From the cell containing the given text, extract its center point as (X, Y) coordinate. 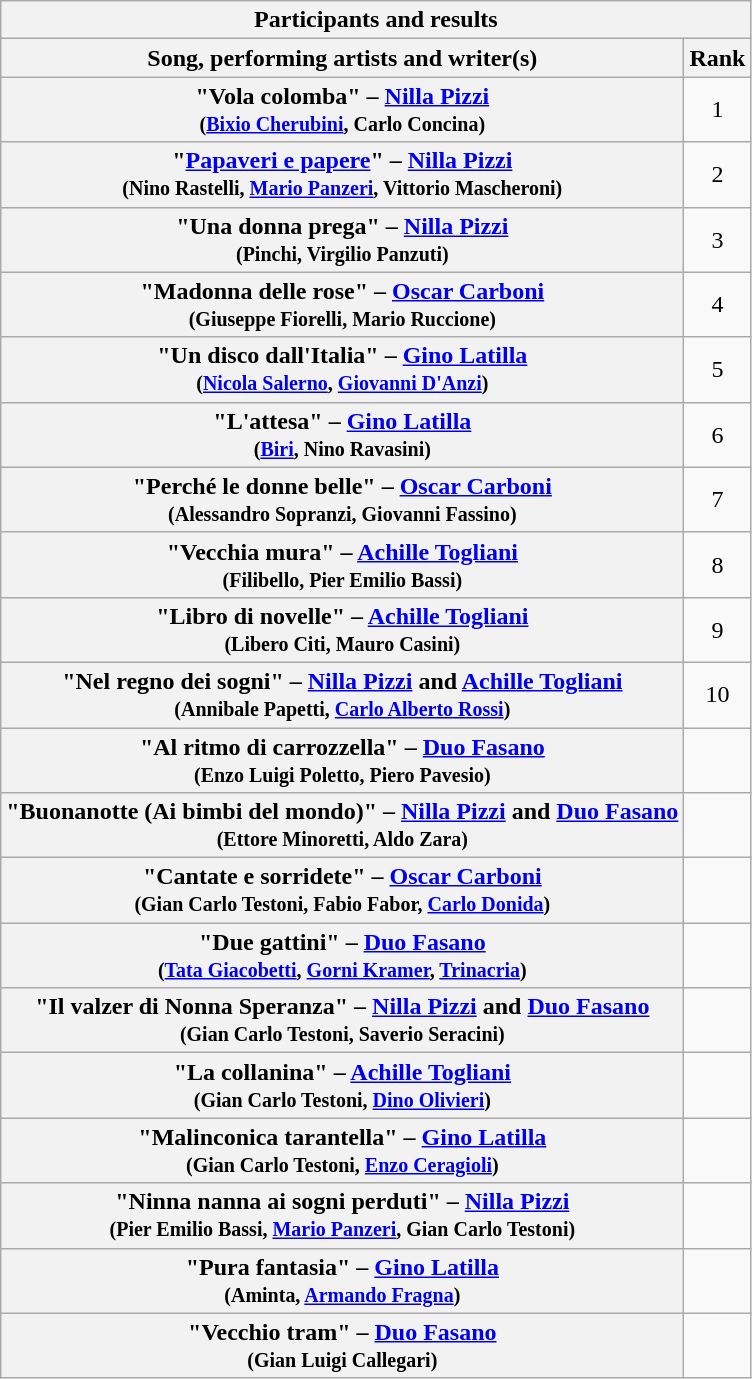
"Una donna prega" – Nilla Pizzi(Pinchi, Virgilio Panzuti) (342, 240)
"Ninna nanna ai sogni perduti" – Nilla Pizzi(Pier Emilio Bassi, Mario Panzeri, Gian Carlo Testoni) (342, 1216)
2 (718, 174)
6 (718, 434)
5 (718, 370)
7 (718, 500)
"Due gattini" – Duo Fasano(Tata Giacobetti, Gorni Kramer, Trinacria) (342, 956)
"Pura fantasia" – Gino Latilla(Aminta, Armando Fragna) (342, 1280)
4 (718, 304)
"L'attesa" – Gino Latilla(Biri, Nino Ravasini) (342, 434)
Participants and results (376, 20)
"Malinconica tarantella" – Gino Latilla(Gian Carlo Testoni, Enzo Ceragioli) (342, 1150)
"Cantate e sorridete" – Oscar Carboni(Gian Carlo Testoni, Fabio Fabor, Carlo Donida) (342, 890)
"Al ritmo di carrozzella" – Duo Fasano(Enzo Luigi Poletto, Piero Pavesio) (342, 760)
1 (718, 110)
8 (718, 564)
"Un disco dall'Italia" – Gino Latilla(Nicola Salerno, Giovanni D'Anzi) (342, 370)
"Vecchia mura" – Achille Togliani(Filibello, Pier Emilio Bassi) (342, 564)
"Libro di novelle" – Achille Togliani(Libero Citi, Mauro Casini) (342, 630)
"Buonanotte (Ai bimbi del mondo)" – Nilla Pizzi and Duo Fasano(Ettore Minoretti, Aldo Zara) (342, 826)
3 (718, 240)
10 (718, 694)
"Il valzer di Nonna Speranza" – Nilla Pizzi and Duo Fasano(Gian Carlo Testoni, Saverio Seracini) (342, 1020)
"La collanina" – Achille Togliani(Gian Carlo Testoni, Dino Olivieri) (342, 1086)
"Perché le donne belle" – Oscar Carboni(Alessandro Sopranzi, Giovanni Fassino) (342, 500)
"Madonna delle rose" – Oscar Carboni(Giuseppe Fiorelli, Mario Ruccione) (342, 304)
9 (718, 630)
Song, performing artists and writer(s) (342, 58)
"Nel regno dei sogni" – Nilla Pizzi and Achille Togliani(Annibale Papetti, Carlo Alberto Rossi) (342, 694)
Rank (718, 58)
"Vecchio tram" – Duo Fasano(Gian Luigi Callegari) (342, 1346)
"Vola colomba" – Nilla Pizzi(Bixio Cherubini, Carlo Concina) (342, 110)
"Papaveri e papere" – Nilla Pizzi(Nino Rastelli, Mario Panzeri, Vittorio Mascheroni) (342, 174)
